Output the (X, Y) coordinate of the center of the cell containing the given text.  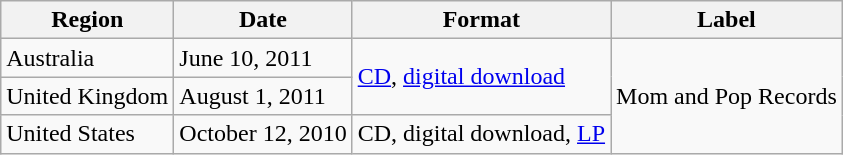
Date (263, 20)
Mom and Pop Records (727, 96)
Label (727, 20)
Format (481, 20)
United States (88, 134)
June 10, 2011 (263, 58)
United Kingdom (88, 96)
CD, digital download (481, 77)
October 12, 2010 (263, 134)
August 1, 2011 (263, 96)
Australia (88, 58)
CD, digital download, LP (481, 134)
Region (88, 20)
